Scan for the cell matching the given text and deliver its (X, Y) coordinate at center. 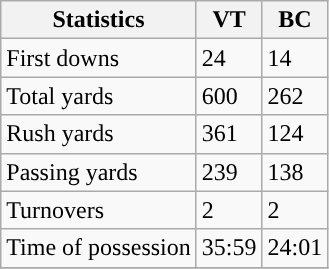
124 (295, 134)
First downs (99, 58)
600 (229, 96)
239 (229, 172)
Statistics (99, 20)
VT (229, 20)
262 (295, 96)
138 (295, 172)
24 (229, 58)
35:59 (229, 248)
Turnovers (99, 210)
Rush yards (99, 134)
361 (229, 134)
Total yards (99, 96)
24:01 (295, 248)
14 (295, 58)
Time of possession (99, 248)
Passing yards (99, 172)
BC (295, 20)
